Detect which cell encompasses the target text, then output its (x, y) center coordinate. 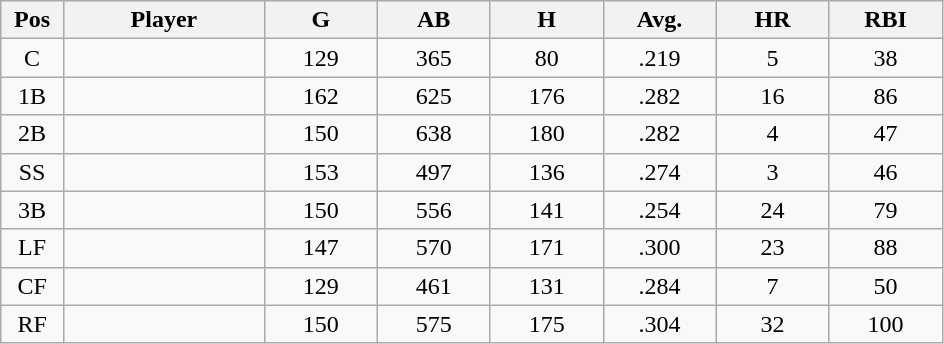
153 (320, 172)
Pos (32, 20)
171 (546, 248)
162 (320, 96)
47 (886, 134)
RBI (886, 20)
50 (886, 286)
86 (886, 96)
.254 (660, 210)
RF (32, 324)
.304 (660, 324)
570 (434, 248)
16 (772, 96)
Player (164, 20)
.284 (660, 286)
3B (32, 210)
LF (32, 248)
24 (772, 210)
CF (32, 286)
G (320, 20)
HR (772, 20)
79 (886, 210)
131 (546, 286)
SS (32, 172)
147 (320, 248)
46 (886, 172)
1B (32, 96)
575 (434, 324)
.219 (660, 58)
175 (546, 324)
4 (772, 134)
141 (546, 210)
23 (772, 248)
497 (434, 172)
461 (434, 286)
7 (772, 286)
180 (546, 134)
.274 (660, 172)
365 (434, 58)
C (32, 58)
Avg. (660, 20)
5 (772, 58)
38 (886, 58)
176 (546, 96)
32 (772, 324)
AB (434, 20)
556 (434, 210)
638 (434, 134)
625 (434, 96)
H (546, 20)
80 (546, 58)
2B (32, 134)
100 (886, 324)
88 (886, 248)
3 (772, 172)
.300 (660, 248)
136 (546, 172)
